Extract the (X, Y) coordinate from the center of the cell holding the provided text.  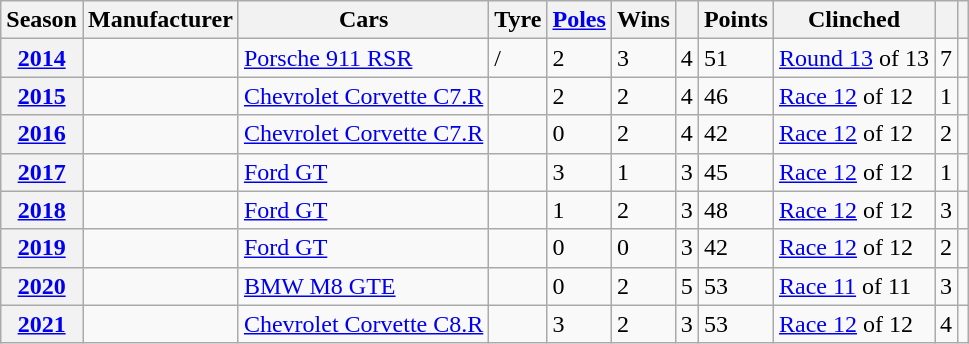
48 (736, 210)
Race 11 of 11 (854, 286)
45 (736, 172)
2016 (42, 134)
BMW M8 GTE (363, 286)
51 (736, 58)
2018 (42, 210)
Points (736, 20)
2015 (42, 96)
2014 (42, 58)
Porsche 911 RSR (363, 58)
Chevrolet Corvette C8.R (363, 324)
2019 (42, 248)
2021 (42, 324)
Manufacturer (160, 20)
Round 13 of 13 (854, 58)
Season (42, 20)
5 (686, 286)
Wins (643, 20)
Tyre (518, 20)
Clinched (854, 20)
2017 (42, 172)
Cars (363, 20)
46 (736, 96)
2020 (42, 286)
Poles (579, 20)
7 (946, 58)
/ (518, 58)
